Capture the cell that displays the provided text and extract its (x, y) central coordinate. 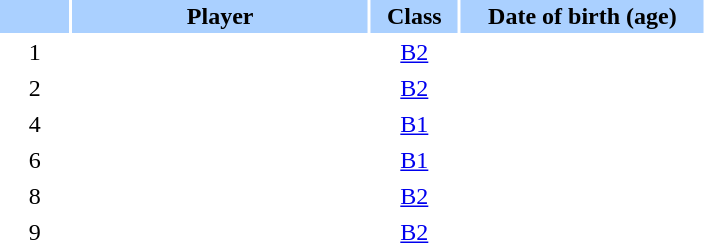
Player (220, 16)
4 (34, 124)
Class (414, 16)
1 (34, 52)
6 (34, 160)
8 (34, 196)
2 (34, 88)
Date of birth (age) (582, 16)
